From the cell containing the given text, extract its center point as [x, y] coordinate. 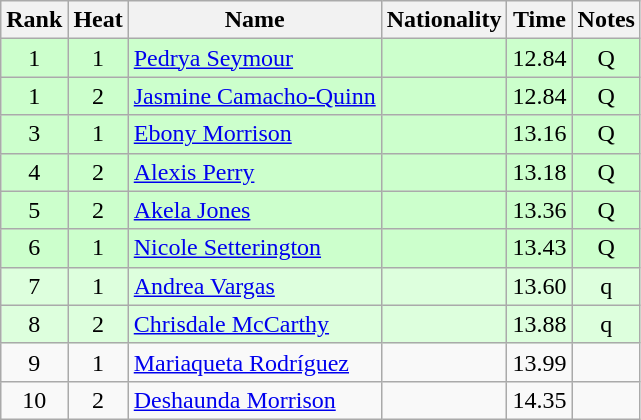
3 [34, 134]
Pedrya Seymour [254, 58]
Jasmine Camacho-Quinn [254, 96]
Akela Jones [254, 210]
6 [34, 248]
4 [34, 172]
Andrea Vargas [254, 286]
13.36 [540, 210]
13.99 [540, 362]
13.18 [540, 172]
14.35 [540, 400]
Time [540, 20]
Heat [98, 20]
Nicole Setterington [254, 248]
7 [34, 286]
13.43 [540, 248]
Chrisdale McCarthy [254, 324]
Notes [606, 20]
5 [34, 210]
Name [254, 20]
Deshaunda Morrison [254, 400]
8 [34, 324]
13.88 [540, 324]
Rank [34, 20]
Ebony Morrison [254, 134]
Nationality [444, 20]
13.60 [540, 286]
9 [34, 362]
10 [34, 400]
Mariaqueta Rodríguez [254, 362]
13.16 [540, 134]
Alexis Perry [254, 172]
